Find where the given text appears and provide that cell's center as (x, y) coordinate. 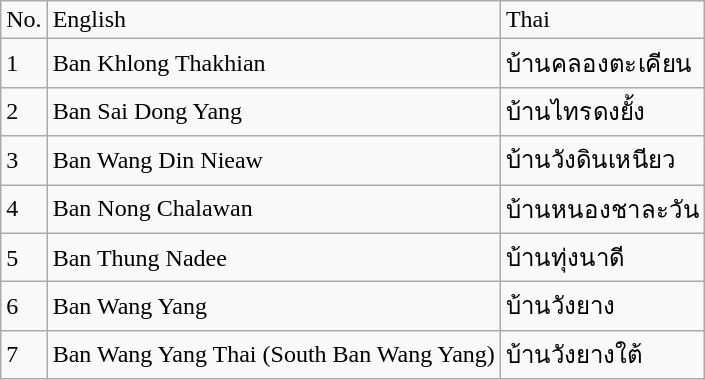
7 (24, 354)
4 (24, 208)
บ้านวังยาง (602, 306)
6 (24, 306)
Ban Khlong Thakhian (274, 64)
Ban Wang Din Nieaw (274, 160)
No. (24, 20)
Ban Wang Yang (274, 306)
บ้านวังยางใต้ (602, 354)
Ban Nong Chalawan (274, 208)
Thai (602, 20)
1 (24, 64)
Ban Wang Yang Thai (South Ban Wang Yang) (274, 354)
2 (24, 112)
5 (24, 258)
บ้านหนองชาละวัน (602, 208)
บ้านคลองตะเคียน (602, 64)
Ban Thung Nadee (274, 258)
บ้านทุ่งนาดี (602, 258)
บ้านวังดินเหนียว (602, 160)
English (274, 20)
3 (24, 160)
Ban Sai Dong Yang (274, 112)
บ้านไทรดงยั้ง (602, 112)
